Find where the given text appears and provide that cell's center as [X, Y] coordinate. 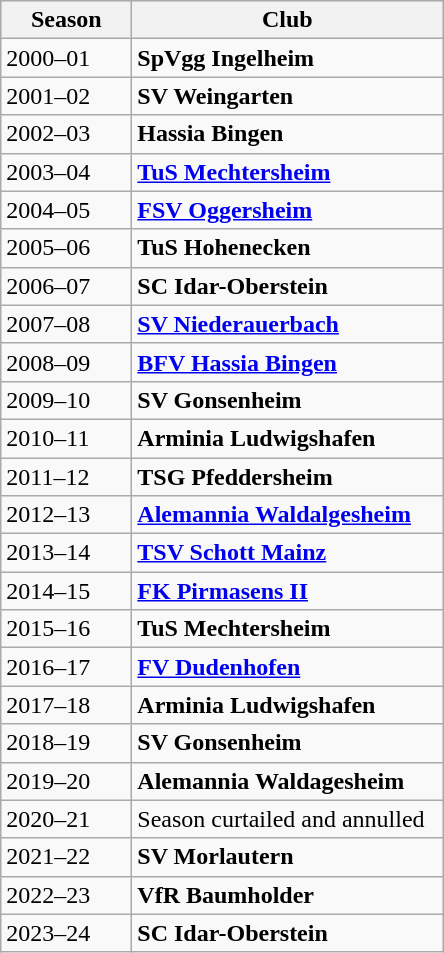
2005–06 [66, 248]
2006–07 [66, 286]
2014–15 [66, 591]
2023–24 [66, 933]
2020–21 [66, 819]
2019–20 [66, 781]
SpVgg Ingelheim [288, 58]
Hassia Bingen [288, 134]
TSG Pfeddersheim [288, 477]
TSV Schott Mainz [288, 553]
2007–08 [66, 324]
2013–14 [66, 553]
2003–04 [66, 172]
2010–11 [66, 438]
2016–17 [66, 667]
SV Morlautern [288, 857]
FK Pirmasens II [288, 591]
2018–19 [66, 743]
Alemannia Waldalgesheim [288, 515]
2011–12 [66, 477]
Club [288, 20]
2004–05 [66, 210]
BFV Hassia Bingen [288, 362]
SV Weingarten [288, 96]
TuS Hohenecken [288, 248]
2000–01 [66, 58]
2012–13 [66, 515]
FV Dudenhofen [288, 667]
2008–09 [66, 362]
2021–22 [66, 857]
Alemannia Waldagesheim [288, 781]
2002–03 [66, 134]
Season curtailed and annulled [288, 819]
2015–16 [66, 629]
VfR Baumholder [288, 895]
2017–18 [66, 705]
2009–10 [66, 400]
SV Niederauerbach [288, 324]
FSV Oggersheim [288, 210]
2001–02 [66, 96]
Season [66, 20]
2022–23 [66, 895]
